Determine the [X, Y] coordinate at the center of the cell enclosing the given text.  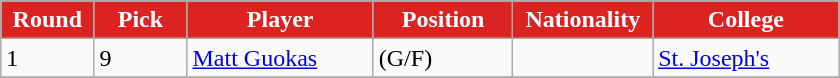
Player [280, 20]
Nationality [583, 20]
Matt Guokas [280, 58]
9 [140, 58]
Position [443, 20]
(G/F) [443, 58]
Round [48, 20]
Pick [140, 20]
St. Joseph's [746, 58]
College [746, 20]
1 [48, 58]
